For the text-containing cell, return its midpoint in (x, y) coordinate format. 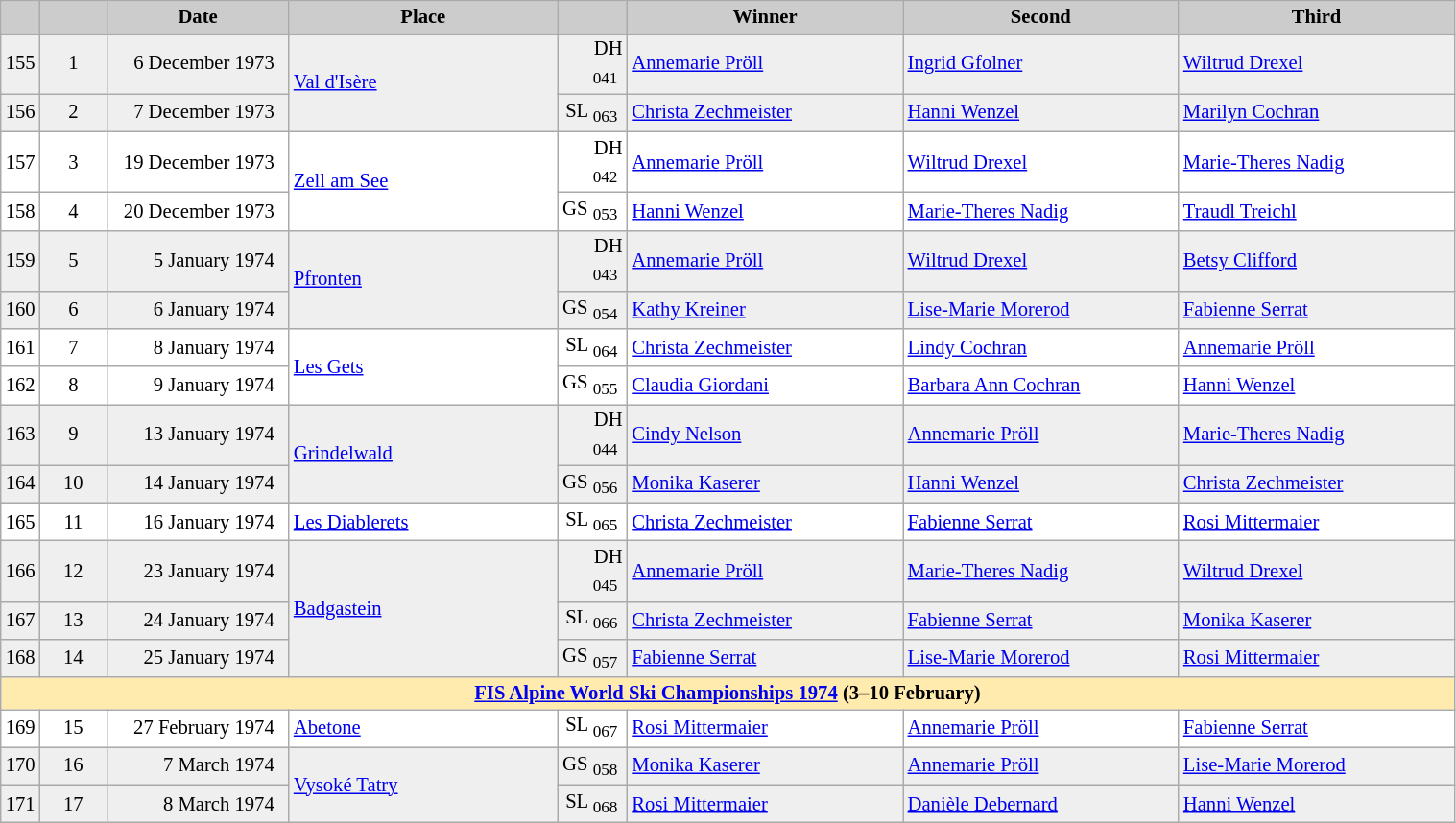
8 (73, 386)
24 January 1974 (198, 620)
Cindy Nelson (764, 434)
13 January 1974 (198, 434)
DH 043 (593, 261)
SL 068 (593, 804)
156 (21, 113)
8 March 1974 (198, 804)
SL 067 (593, 727)
14 January 1974 (198, 483)
Pfronten (423, 280)
9 (73, 434)
15 (73, 727)
Vysoké Tatry (423, 785)
17 (73, 804)
DH 042 (593, 161)
20 December 1973 (198, 211)
155 (21, 63)
Marilyn Cochran (1317, 113)
GS 056 (593, 483)
Claudia Giordani (764, 386)
166 (21, 570)
Les Diablerets (423, 522)
6 December 1973 (198, 63)
168 (21, 658)
169 (21, 727)
DH 041 (593, 63)
5 (73, 261)
171 (21, 804)
GS 055 (593, 386)
Val d'Isère (423, 82)
Les Gets (423, 366)
FIS Alpine World Ski Championships 1974 (3–10 February) (728, 694)
7 December 1973 (198, 113)
27 February 1974 (198, 727)
5 January 1974 (198, 261)
SL 064 (593, 347)
Danièle Debernard (1040, 804)
11 (73, 522)
159 (21, 261)
170 (21, 765)
161 (21, 347)
SL 066 (593, 620)
10 (73, 483)
165 (21, 522)
Lindy Cochran (1040, 347)
Date (198, 16)
7 March 1974 (198, 765)
DH 044 (593, 434)
SL 065 (593, 522)
16 January 1974 (198, 522)
19 December 1973 (198, 161)
GS 057 (593, 658)
12 (73, 570)
1 (73, 63)
SL 063 (593, 113)
Winner (764, 16)
163 (21, 434)
Zell am See (423, 180)
13 (73, 620)
Ingrid Gfolner (1040, 63)
2 (73, 113)
9 January 1974 (198, 386)
164 (21, 483)
23 January 1974 (198, 570)
Kathy Kreiner (764, 309)
3 (73, 161)
162 (21, 386)
160 (21, 309)
14 (73, 658)
4 (73, 211)
GS 054 (593, 309)
Place (423, 16)
Abetone (423, 727)
7 (73, 347)
Grindelwald (423, 453)
Badgastein (423, 608)
25 January 1974 (198, 658)
Barbara Ann Cochran (1040, 386)
GS 058 (593, 765)
157 (21, 161)
Third (1317, 16)
Second (1040, 16)
Betsy Clifford (1317, 261)
DH 045 (593, 570)
158 (21, 211)
GS 053 (593, 211)
6 (73, 309)
8 January 1974 (198, 347)
16 (73, 765)
6 January 1974 (198, 309)
Traudl Treichl (1317, 211)
167 (21, 620)
